Find where the given text appears and provide that cell's center as [x, y] coordinate. 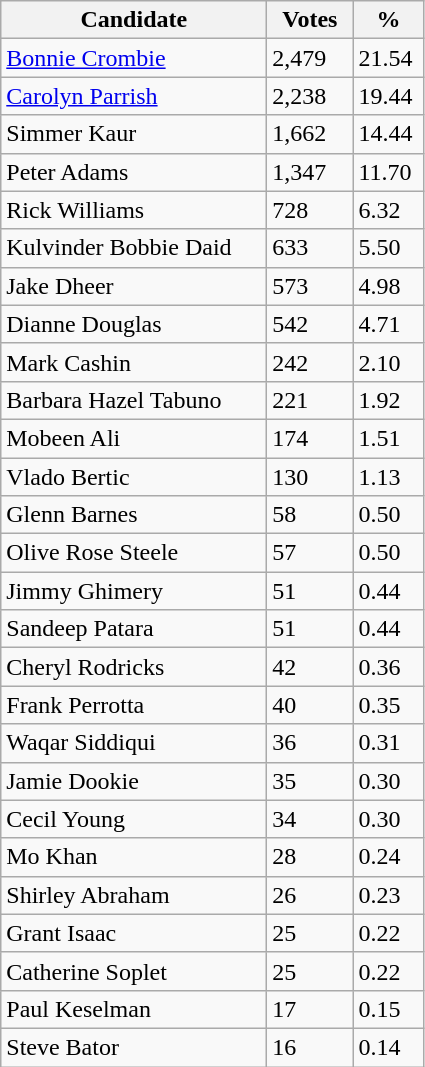
1.51 [388, 438]
57 [310, 553]
Catherine Soplet [134, 971]
Waqar Siddiqui [134, 743]
130 [310, 477]
40 [310, 705]
Grant Isaac [134, 933]
4.71 [388, 324]
0.14 [388, 1047]
14.44 [388, 134]
26 [310, 895]
42 [310, 667]
Olive Rose Steele [134, 553]
633 [310, 248]
573 [310, 286]
2,238 [310, 96]
% [388, 20]
Paul Keselman [134, 1009]
Bonnie Crombie [134, 58]
242 [310, 362]
0.15 [388, 1009]
6.32 [388, 210]
Rick Williams [134, 210]
Carolyn Parrish [134, 96]
Glenn Barnes [134, 515]
0.35 [388, 705]
221 [310, 400]
2.10 [388, 362]
1.13 [388, 477]
0.24 [388, 857]
58 [310, 515]
17 [310, 1009]
1,662 [310, 134]
0.31 [388, 743]
Mobeen Ali [134, 438]
Votes [310, 20]
34 [310, 819]
Dianne Douglas [134, 324]
Kulvinder Bobbie Daid [134, 248]
Mo Khan [134, 857]
19.44 [388, 96]
1.92 [388, 400]
Sandeep Patara [134, 629]
174 [310, 438]
28 [310, 857]
Barbara Hazel Tabuno [134, 400]
Simmer Kaur [134, 134]
16 [310, 1047]
36 [310, 743]
Cheryl Rodricks [134, 667]
Mark Cashin [134, 362]
728 [310, 210]
Jimmy Ghimery [134, 591]
35 [310, 781]
21.54 [388, 58]
Cecil Young [134, 819]
Jamie Dookie [134, 781]
4.98 [388, 286]
0.23 [388, 895]
Vlado Bertic [134, 477]
Frank Perrotta [134, 705]
Candidate [134, 20]
0.36 [388, 667]
Peter Adams [134, 172]
5.50 [388, 248]
Jake Dheer [134, 286]
2,479 [310, 58]
542 [310, 324]
1,347 [310, 172]
Steve Bator [134, 1047]
Shirley Abraham [134, 895]
11.70 [388, 172]
